For the text-containing cell, return its midpoint in [X, Y] coordinate format. 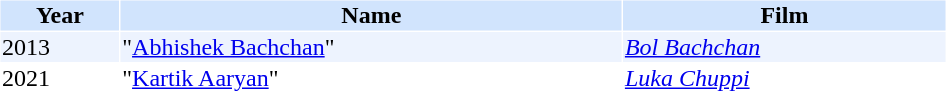
Film [784, 15]
"Abhishek Bachchan" [372, 47]
2013 [60, 47]
Year [60, 15]
Name [372, 15]
Bol Bachchan [784, 47]
